From the cell containing the given text, extract its center point as (X, Y) coordinate. 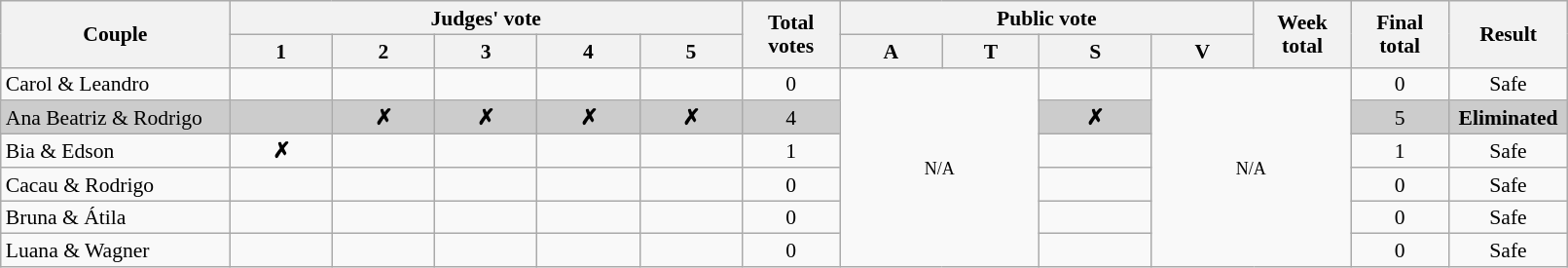
Couple (115, 34)
Bruna & Átila (115, 217)
Result (1509, 34)
T (991, 51)
Ana Beatriz & Rodrigo (115, 118)
Luana & Wagner (115, 250)
Week total (1302, 34)
Cacau & Rodrigo (115, 184)
Carol & Leandro (115, 84)
A (892, 51)
Judges' vote (487, 18)
3 (487, 51)
Bia & Edson (115, 151)
Final total (1400, 34)
2 (383, 51)
Eliminated (1509, 118)
Public vote (1047, 18)
V (1203, 51)
S (1096, 51)
Total votes (791, 34)
